Detect which cell encompasses the target text, then output its [x, y] center coordinate. 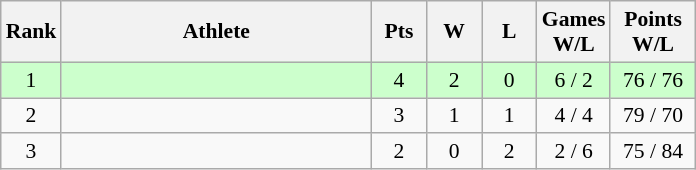
2 / 6 [574, 152]
PointsW/L [652, 32]
4 [398, 80]
4 / 4 [574, 116]
Pts [398, 32]
GamesW/L [574, 32]
Athlete [216, 32]
79 / 70 [652, 116]
W [454, 32]
Rank [32, 32]
75 / 84 [652, 152]
L [510, 32]
6 / 2 [574, 80]
76 / 76 [652, 80]
